Capture the cell that displays the provided text and extract its (X, Y) central coordinate. 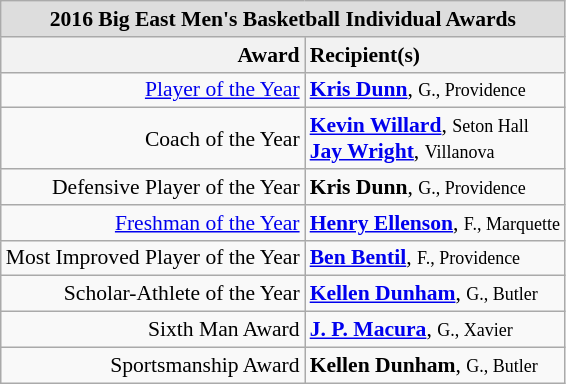
J. P. Macura, G., Xavier (435, 330)
Scholar-Athlete of the Year (153, 294)
Sixth Man Award (153, 330)
Freshman of the Year (153, 223)
Award (153, 55)
Most Improved Player of the Year (153, 258)
Defensive Player of the Year (153, 187)
Player of the Year (153, 90)
Henry Ellenson, F., Marquette (435, 223)
Ben Bentil, F., Providence (435, 258)
Sportsmanship Award (153, 365)
Recipient(s) (435, 55)
Coach of the Year (153, 138)
2016 Big East Men's Basketball Individual Awards (283, 19)
Kevin Willard, Seton HallJay Wright, Villanova (435, 138)
